Find where the given text appears and provide that cell's center as [x, y] coordinate. 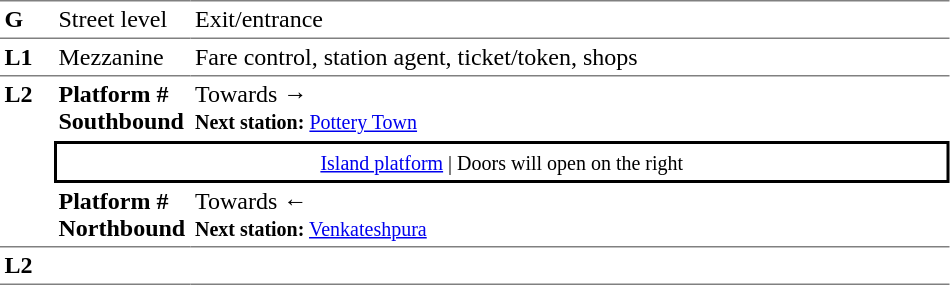
Exit/entrance [570, 20]
Towards ← Next station: Venkateshpura [570, 215]
Fare control, station agent, ticket/token, shops [570, 58]
Towards → Next station: Pottery Town [570, 108]
Mezzanine [122, 58]
L1 [27, 58]
G [27, 20]
L2 [27, 162]
Platform #Northbound [122, 215]
Street level [122, 20]
Island platform | Doors will open on the right [502, 162]
Platform #Southbound [122, 108]
